For the text-containing cell, return its midpoint in [x, y] coordinate format. 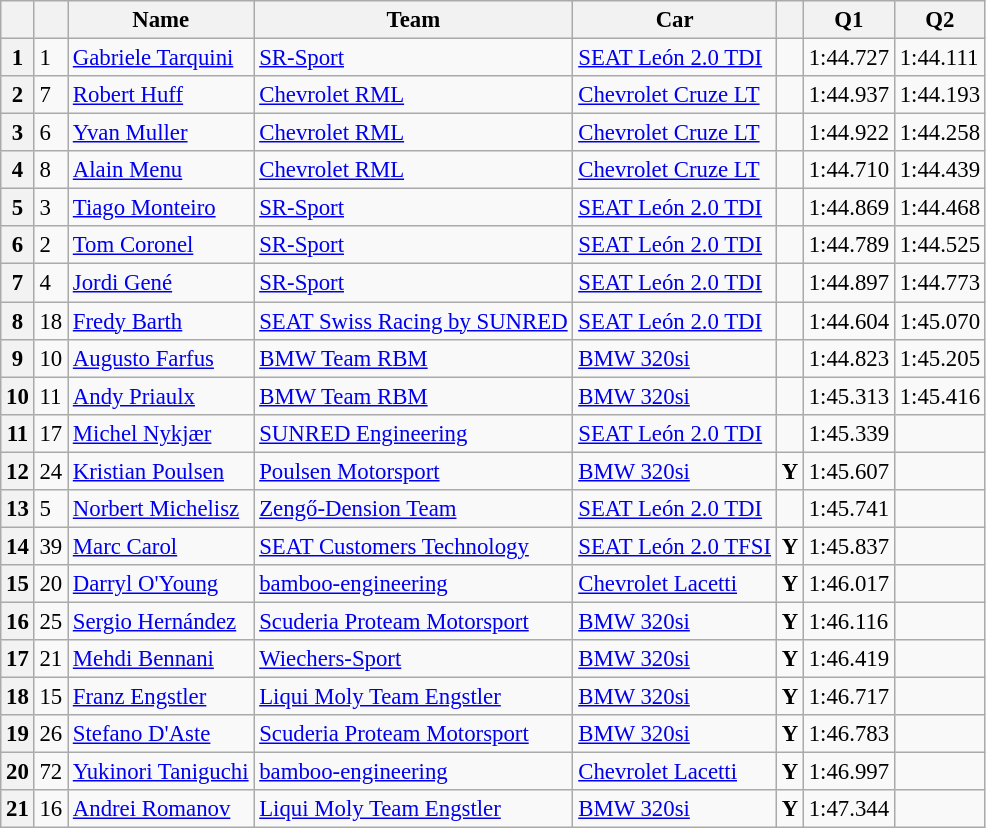
1:45.741 [848, 509]
1:44.258 [940, 133]
12 [18, 471]
1:44.710 [848, 170]
Sergio Hernández [161, 621]
1:46.017 [848, 584]
Name [161, 20]
SEAT Customers Technology [414, 546]
1:44.727 [848, 58]
1:44.869 [848, 208]
13 [18, 509]
1:44.922 [848, 133]
19 [18, 734]
1:45.837 [848, 546]
Fredy Barth [161, 321]
1:46.419 [848, 659]
Tiago Monteiro [161, 208]
1:46.717 [848, 697]
Q2 [940, 20]
Robert Huff [161, 95]
Tom Coronel [161, 245]
Marc Carol [161, 546]
26 [50, 734]
1:45.205 [940, 358]
1:45.607 [848, 471]
25 [50, 621]
9 [18, 358]
Andrei Romanov [161, 809]
Zengő-Dension Team [414, 509]
1:44.937 [848, 95]
SEAT León 2.0 TFSI [674, 546]
Q1 [848, 20]
39 [50, 546]
Alain Menu [161, 170]
Franz Engstler [161, 697]
Michel Nykjær [161, 433]
Jordi Gené [161, 283]
1:44.193 [940, 95]
Augusto Farfus [161, 358]
1:44.439 [940, 170]
1:47.344 [848, 809]
Wiechers-Sport [414, 659]
Andy Priaulx [161, 396]
1:44.468 [940, 208]
Gabriele Tarquini [161, 58]
14 [18, 546]
1:44.773 [940, 283]
1:45.313 [848, 396]
Yvan Muller [161, 133]
Kristian Poulsen [161, 471]
1:44.897 [848, 283]
Stefano D'Aste [161, 734]
1:44.525 [940, 245]
Yukinori Taniguchi [161, 772]
1:44.111 [940, 58]
1:46.997 [848, 772]
1:44.789 [848, 245]
SEAT Swiss Racing by SUNRED [414, 321]
Norbert Michelisz [161, 509]
1:46.116 [848, 621]
1:45.416 [940, 396]
Mehdi Bennani [161, 659]
24 [50, 471]
Darryl O'Young [161, 584]
1:45.339 [848, 433]
1:44.823 [848, 358]
1:45.070 [940, 321]
1:44.604 [848, 321]
Poulsen Motorsport [414, 471]
SUNRED Engineering [414, 433]
Car [674, 20]
1:46.783 [848, 734]
Team [414, 20]
72 [50, 772]
